Pinpoint the cell where the given text exists, returning its [X, Y] midpoint coordinate. 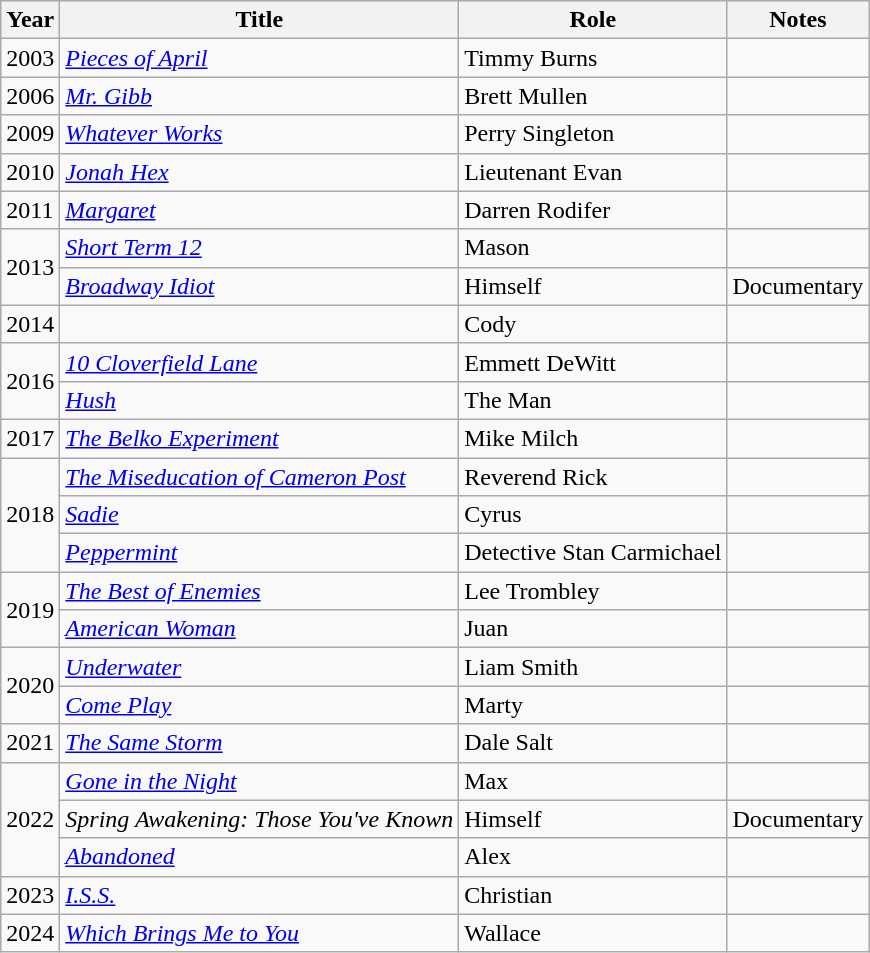
2009 [30, 134]
Gone in the Night [260, 781]
Juan [593, 629]
The Man [593, 400]
Emmett DeWitt [593, 362]
The Miseducation of Cameron Post [260, 477]
Whatever Works [260, 134]
Broadway Idiot [260, 286]
2024 [30, 933]
I.S.S. [260, 895]
Notes [798, 20]
2010 [30, 172]
2014 [30, 324]
2020 [30, 686]
2016 [30, 381]
Year [30, 20]
2003 [30, 58]
Max [593, 781]
Timmy Burns [593, 58]
Spring Awakening: Those You've Known [260, 819]
2013 [30, 267]
Cody [593, 324]
Darren Rodifer [593, 210]
2021 [30, 743]
Come Play [260, 705]
Mr. Gibb [260, 96]
Which Brings Me to You [260, 933]
2019 [30, 610]
Mike Milch [593, 438]
Abandoned [260, 857]
2006 [30, 96]
Detective Stan Carmichael [593, 553]
Sadie [260, 515]
Marty [593, 705]
Hush [260, 400]
Christian [593, 895]
American Woman [260, 629]
Title [260, 20]
Alex [593, 857]
Brett Mullen [593, 96]
Jonah Hex [260, 172]
Liam Smith [593, 667]
Perry Singleton [593, 134]
2011 [30, 210]
2017 [30, 438]
Pieces of April [260, 58]
2018 [30, 515]
10 Cloverfield Lane [260, 362]
Reverend Rick [593, 477]
Dale Salt [593, 743]
Margaret [260, 210]
Lieutenant Evan [593, 172]
The Same Storm [260, 743]
Lee Trombley [593, 591]
The Belko Experiment [260, 438]
Mason [593, 248]
Underwater [260, 667]
2023 [30, 895]
Wallace [593, 933]
Cyrus [593, 515]
2022 [30, 819]
Role [593, 20]
The Best of Enemies [260, 591]
Short Term 12 [260, 248]
Peppermint [260, 553]
